Determine the [x, y] coordinate at the center of the cell enclosing the given text.  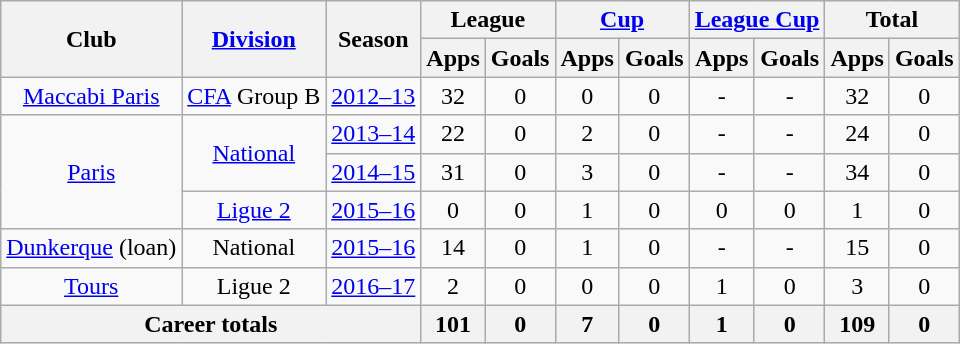
Season [374, 39]
109 [857, 324]
League [488, 20]
101 [453, 324]
Maccabi Paris [92, 96]
2014–15 [374, 172]
CFA Group B [254, 96]
31 [453, 172]
7 [587, 324]
15 [857, 248]
2012–13 [374, 96]
34 [857, 172]
Division [254, 39]
Dunkerque (loan) [92, 248]
Cup [622, 20]
24 [857, 134]
14 [453, 248]
Career totals [211, 324]
Club [92, 39]
Tours [92, 286]
22 [453, 134]
Paris [92, 172]
2013–14 [374, 134]
2016–17 [374, 286]
League Cup [757, 20]
Total [892, 20]
